Return (x, y) of the center of cell containing provided text 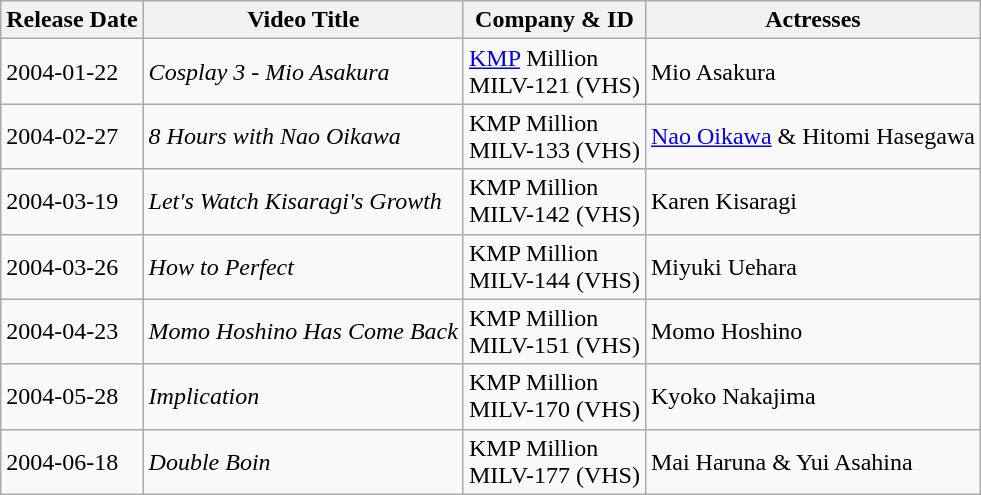
How to Perfect (303, 266)
Double Boin (303, 462)
2004-04-23 (72, 332)
8 Hours with Nao Oikawa (303, 136)
Mio Asakura (812, 72)
KMP MillionMILV-133 (VHS) (554, 136)
2004-02-27 (72, 136)
Momo Hoshino Has Come Back (303, 332)
2004-01-22 (72, 72)
2004-03-26 (72, 266)
Momo Hoshino (812, 332)
KMP MillionMILV-144 (VHS) (554, 266)
KMP MillionMILV-142 (VHS) (554, 202)
Nao Oikawa & Hitomi Hasegawa (812, 136)
KMP MillionMILV-170 (VHS) (554, 396)
2004-05-28 (72, 396)
Mai Haruna & Yui Asahina (812, 462)
Company & ID (554, 20)
Implication (303, 396)
Actresses (812, 20)
Let's Watch Kisaragi's Growth (303, 202)
Cosplay 3 - Mio Asakura (303, 72)
Kyoko Nakajima (812, 396)
Release Date (72, 20)
Miyuki Uehara (812, 266)
2004-06-18 (72, 462)
Karen Kisaragi (812, 202)
2004-03-19 (72, 202)
KMP MillionMILV-177 (VHS) (554, 462)
KMP MillionMILV-121 (VHS) (554, 72)
Video Title (303, 20)
KMP MillionMILV-151 (VHS) (554, 332)
